Output the [X, Y] coordinate of the center of the cell containing the given text.  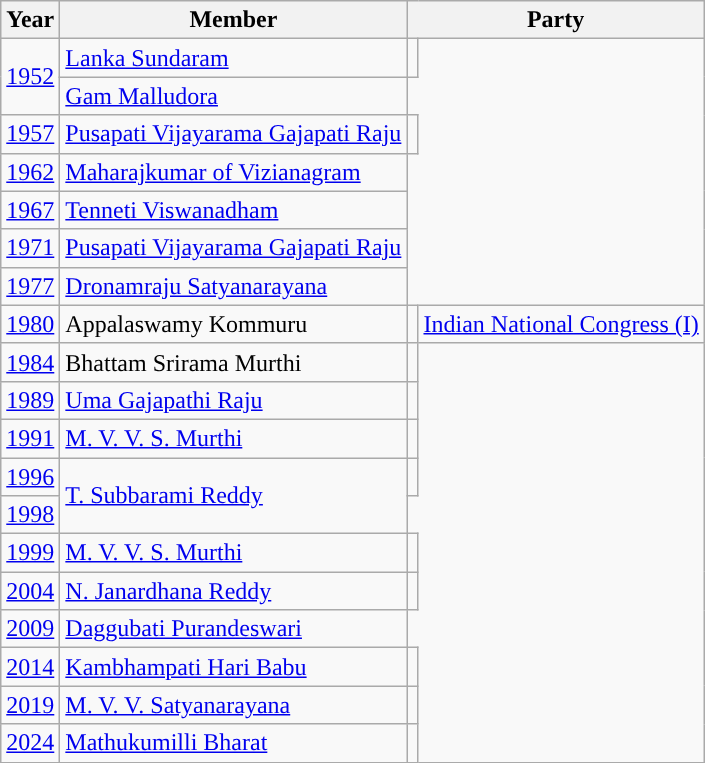
1952 [30, 77]
2024 [30, 743]
1989 [30, 400]
Maharajkumar of Vizianagram [234, 172]
Appalaswamy Kommuru [234, 324]
1980 [30, 324]
2004 [30, 591]
1984 [30, 362]
Tenneti Viswanadham [234, 210]
Kambhampati Hari Babu [234, 667]
1962 [30, 172]
1996 [30, 477]
2019 [30, 705]
Mathukumilli Bharat [234, 743]
1991 [30, 438]
Gam Malludora [234, 96]
Dronamraju Satyanarayana [234, 286]
1971 [30, 248]
Member [234, 20]
Indian National Congress (I) [561, 324]
Party [556, 20]
2014 [30, 667]
2009 [30, 629]
Year [30, 20]
M. V. V. Satyanarayana [234, 705]
1999 [30, 553]
1998 [30, 515]
1977 [30, 286]
N. Janardhana Reddy [234, 591]
1967 [30, 210]
Uma Gajapathi Raju [234, 400]
1957 [30, 134]
Bhattam Srirama Murthi [234, 362]
T. Subbarami Reddy [234, 496]
Daggubati Purandeswari [234, 629]
Lanka Sundaram [234, 58]
